Identify which cell holds the provided text, then report its (x, y) central coordinate. 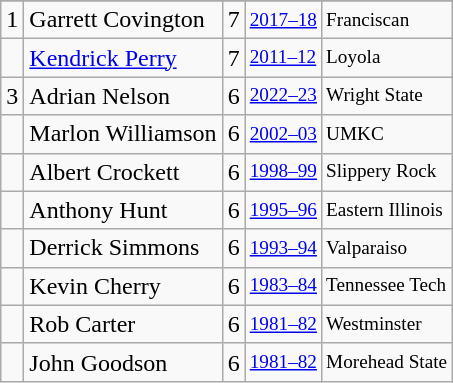
1995–96 (283, 210)
John Goodson (123, 362)
Loyola (387, 58)
Valparaiso (387, 248)
Franciscan (387, 20)
Slippery Rock (387, 172)
Kendrick Perry (123, 58)
Eastern Illinois (387, 210)
Derrick Simmons (123, 248)
Wright State (387, 96)
1983–84 (283, 286)
Marlon Williamson (123, 134)
Tennessee Tech (387, 286)
1993–94 (283, 248)
2002–03 (283, 134)
Garrett Covington (123, 20)
1 (12, 20)
Rob Carter (123, 324)
2022–23 (283, 96)
3 (12, 96)
2017–18 (283, 20)
Kevin Cherry (123, 286)
Morehead State (387, 362)
UMKC (387, 134)
Albert Crockett (123, 172)
Westminster (387, 324)
Anthony Hunt (123, 210)
2011–12 (283, 58)
1998–99 (283, 172)
Adrian Nelson (123, 96)
